Search for the cell housing the specified text and yield its [x, y] center coordinate. 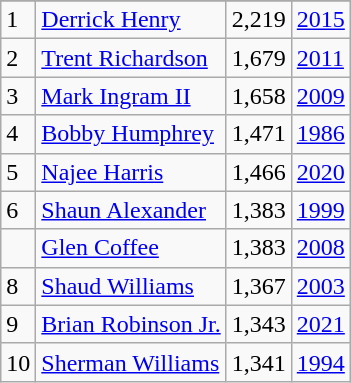
Trent Richardson [131, 58]
1,466 [258, 172]
1,471 [258, 134]
6 [18, 210]
Najee Harris [131, 172]
Brian Robinson Jr. [131, 324]
1999 [320, 210]
Derrick Henry [131, 20]
2020 [320, 172]
1,343 [258, 324]
Mark Ingram II [131, 96]
2009 [320, 96]
2,219 [258, 20]
1,679 [258, 58]
Shaud Williams [131, 286]
2003 [320, 286]
2021 [320, 324]
4 [18, 134]
Glen Coffee [131, 248]
Bobby Humphrey [131, 134]
2011 [320, 58]
1,367 [258, 286]
2015 [320, 20]
1986 [320, 134]
Shaun Alexander [131, 210]
1,658 [258, 96]
5 [18, 172]
3 [18, 96]
Sherman Williams [131, 362]
2 [18, 58]
1 [18, 20]
9 [18, 324]
1994 [320, 362]
2008 [320, 248]
10 [18, 362]
8 [18, 286]
1,341 [258, 362]
